Find where the given text appears and provide that cell's center as [x, y] coordinate. 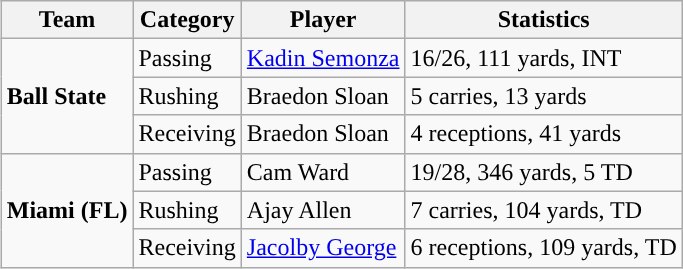
Ball State [67, 96]
Player [323, 20]
16/26, 111 yards, INT [544, 58]
Team [67, 20]
Miami (FL) [67, 210]
Ajay Allen [323, 210]
Category [187, 20]
Jacolby George [323, 248]
5 carries, 13 yards [544, 96]
6 receptions, 109 yards, TD [544, 248]
Statistics [544, 20]
Cam Ward [323, 172]
7 carries, 104 yards, TD [544, 210]
19/28, 346 yards, 5 TD [544, 172]
4 receptions, 41 yards [544, 134]
Kadin Semonza [323, 58]
